From the cell containing the given text, extract its center point as (x, y) coordinate. 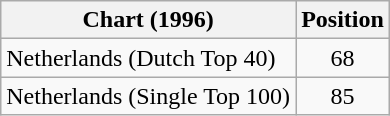
Netherlands (Dutch Top 40) (148, 58)
68 (343, 58)
Position (343, 20)
Chart (1996) (148, 20)
Netherlands (Single Top 100) (148, 96)
85 (343, 96)
